Output the (x, y) coordinate of the center of the cell containing the given text.  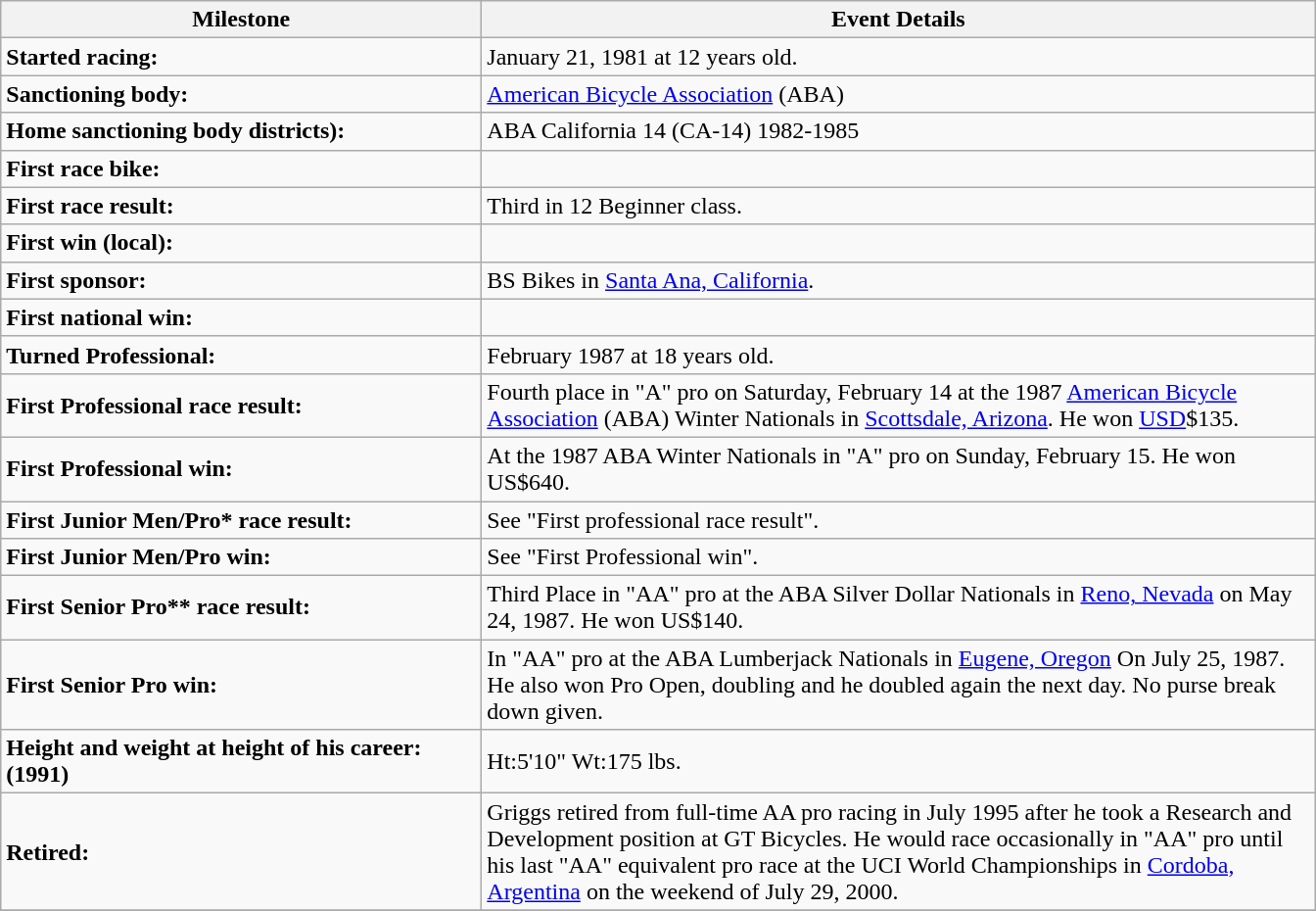
Sanctioning body: (241, 94)
Started racing: (241, 57)
First Professional win: (241, 468)
February 1987 at 18 years old. (899, 355)
BS Bikes in Santa Ana, California. (899, 280)
Turned Professional: (241, 355)
First Junior Men/Pro* race result: (241, 520)
ABA California 14 (CA-14) 1982-1985 (899, 131)
Milestone (241, 20)
Third Place in "AA" pro at the ABA Silver Dollar Nationals in Reno, Nevada on May 24, 1987. He won US$140. (899, 607)
Retired: (241, 852)
First win (local): (241, 243)
American Bicycle Association (ABA) (899, 94)
See "First professional race result". (899, 520)
First Senior Pro win: (241, 685)
Third in 12 Beginner class. (899, 206)
First sponsor: (241, 280)
See "First Professional win". (899, 557)
First national win: (241, 317)
January 21, 1981 at 12 years old. (899, 57)
Ht:5'10" Wt:175 lbs. (899, 762)
At the 1987 ABA Winter Nationals in "A" pro on Sunday, February 15. He won US$640. (899, 468)
First Junior Men/Pro win: (241, 557)
First Senior Pro** race result: (241, 607)
First race bike: (241, 168)
Event Details (899, 20)
First race result: (241, 206)
First Professional race result: (241, 406)
Height and weight at height of his career: (1991) (241, 762)
Home sanctioning body districts): (241, 131)
